Scan for the cell matching the given text and deliver its [X, Y] coordinate at center. 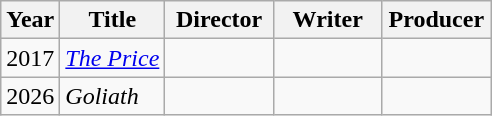
2026 [30, 96]
Year [30, 20]
2017 [30, 58]
The Price [112, 58]
Title [112, 20]
Producer [436, 20]
Writer [328, 20]
Goliath [112, 96]
Director [220, 20]
